From the cell containing the given text, extract its center point as [X, Y] coordinate. 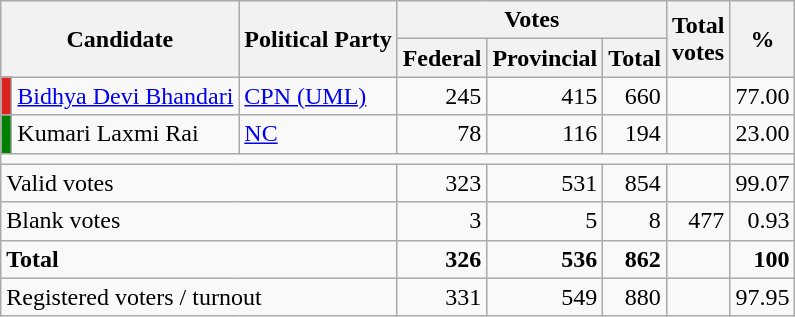
326 [442, 259]
78 [442, 134]
Votes [532, 20]
194 [635, 134]
Blank votes [199, 221]
862 [635, 259]
415 [545, 96]
549 [545, 297]
Totalvotes [698, 39]
Candidate [120, 39]
5 [545, 221]
331 [442, 297]
NC [318, 134]
99.07 [762, 183]
Political Party [318, 39]
854 [635, 183]
Federal [442, 58]
531 [545, 183]
323 [442, 183]
660 [635, 96]
880 [635, 297]
477 [698, 221]
Kumari Laxmi Rai [126, 134]
8 [635, 221]
Bidhya Devi Bhandari [126, 96]
77.00 [762, 96]
23.00 [762, 134]
245 [442, 96]
3 [442, 221]
536 [545, 259]
Valid votes [199, 183]
97.95 [762, 297]
100 [762, 259]
Provincial [545, 58]
% [762, 39]
Registered voters / turnout [199, 297]
0.93 [762, 221]
116 [545, 134]
CPN (UML) [318, 96]
